Identify which cell holds the provided text, then report its (x, y) central coordinate. 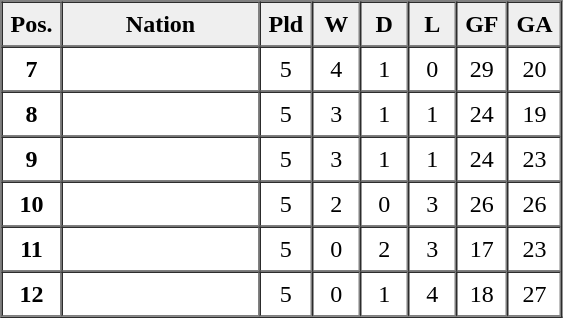
Pos. (32, 24)
Pld (286, 24)
8 (32, 114)
9 (32, 158)
19 (535, 114)
27 (535, 294)
Nation (161, 24)
10 (32, 204)
12 (32, 294)
GA (535, 24)
18 (482, 294)
17 (482, 248)
D (384, 24)
W (336, 24)
7 (32, 68)
29 (482, 68)
11 (32, 248)
GF (482, 24)
20 (535, 68)
L (432, 24)
